Scan for the cell matching the given text and deliver its [X, Y] coordinate at center. 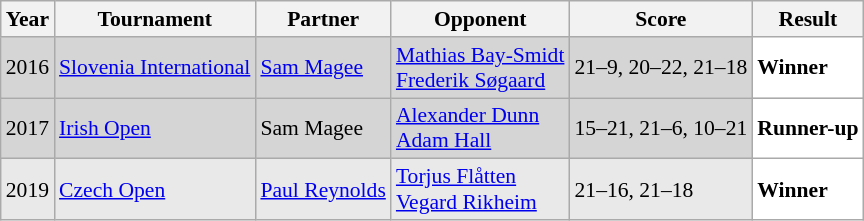
21–16, 21–18 [660, 190]
Tournament [154, 19]
15–21, 21–6, 10–21 [660, 128]
Opponent [480, 19]
Runner-up [808, 128]
Torjus Flåtten Vegard Rikheim [480, 190]
Czech Open [154, 190]
21–9, 20–22, 21–18 [660, 68]
Slovenia International [154, 68]
Alexander Dunn Adam Hall [480, 128]
Score [660, 19]
2017 [28, 128]
Result [808, 19]
2019 [28, 190]
Paul Reynolds [322, 190]
Mathias Bay-Smidt Frederik Søgaard [480, 68]
2016 [28, 68]
Partner [322, 19]
Year [28, 19]
Irish Open [154, 128]
